From the cell containing the given text, extract its center point as (x, y) coordinate. 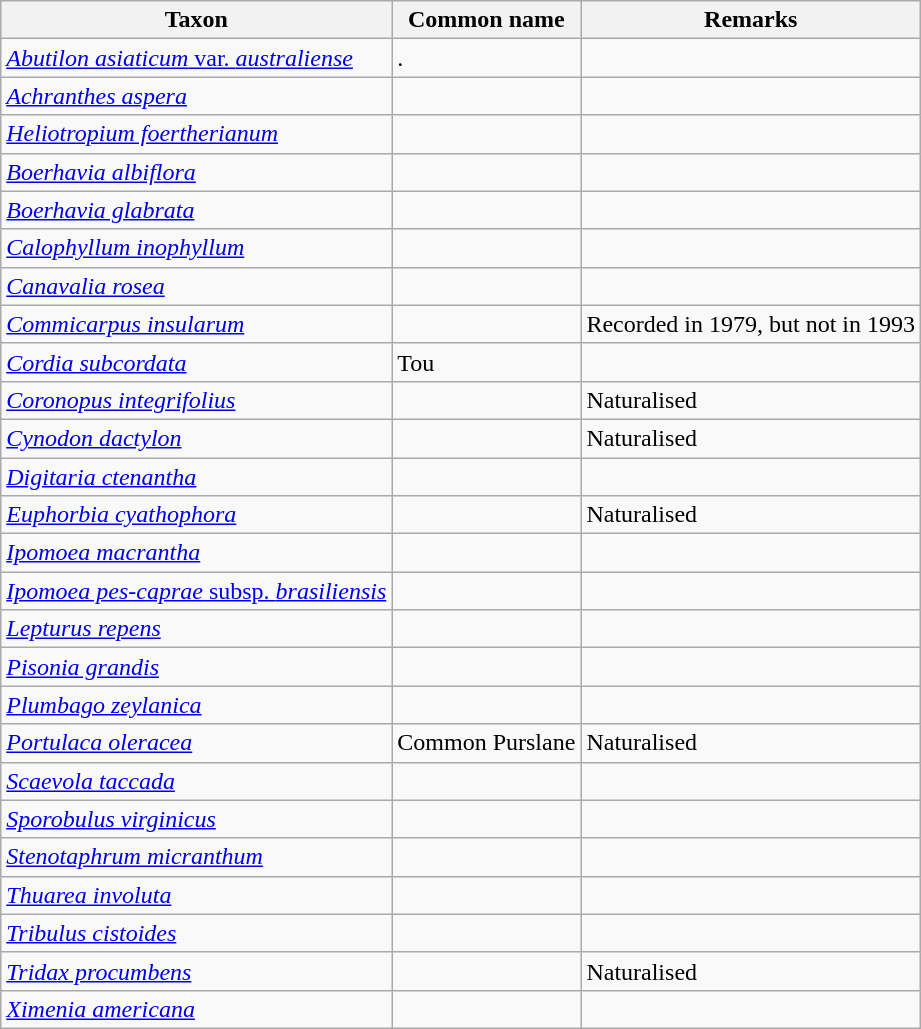
Sporobulus virginicus (196, 819)
Euphorbia cyathophora (196, 515)
Tou (486, 362)
Boerhavia albiflora (196, 172)
Portulaca oleracea (196, 743)
Common name (486, 20)
Coronopus integrifolius (196, 400)
. (486, 58)
Remarks (751, 20)
Thuarea involuta (196, 895)
Commicarpus insularum (196, 324)
Calophyllum inophyllum (196, 248)
Cordia subcordata (196, 362)
Plumbago zeylanica (196, 705)
Pisonia grandis (196, 667)
Common Purslane (486, 743)
Tridax procumbens (196, 971)
Recorded in 1979, but not in 1993 (751, 324)
Taxon (196, 20)
Lepturus repens (196, 629)
Achranthes aspera (196, 96)
Stenotaphrum micranthum (196, 857)
Canavalia rosea (196, 286)
Boerhavia glabrata (196, 210)
Cynodon dactylon (196, 438)
Abutilon asiaticum var. australiense (196, 58)
Ipomoea macrantha (196, 553)
Ximenia americana (196, 1009)
Tribulus cistoides (196, 933)
Scaevola taccada (196, 781)
Heliotropium foertherianum (196, 134)
Digitaria ctenantha (196, 477)
Ipomoea pes-caprae subsp. brasiliensis (196, 591)
